Search for the cell housing the specified text and yield its [X, Y] center coordinate. 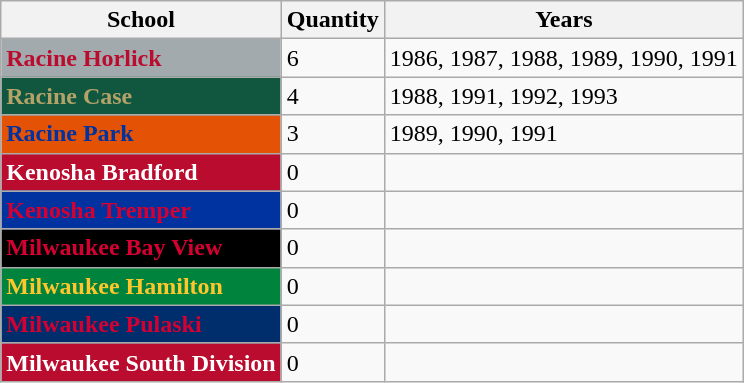
6 [332, 58]
1989, 1990, 1991 [564, 134]
Kenosha Tremper [141, 210]
1986, 1987, 1988, 1989, 1990, 1991 [564, 58]
Milwaukee Pulaski [141, 324]
Milwaukee Bay View [141, 248]
School [141, 20]
Racine Case [141, 96]
3 [332, 134]
Milwaukee Hamilton [141, 286]
Quantity [332, 20]
Kenosha Bradford [141, 172]
Racine Park [141, 134]
4 [332, 96]
1988, 1991, 1992, 1993 [564, 96]
Milwaukee South Division [141, 362]
Years [564, 20]
Racine Horlick [141, 58]
